Locate the cell with the specified text and output its [X, Y] center coordinate. 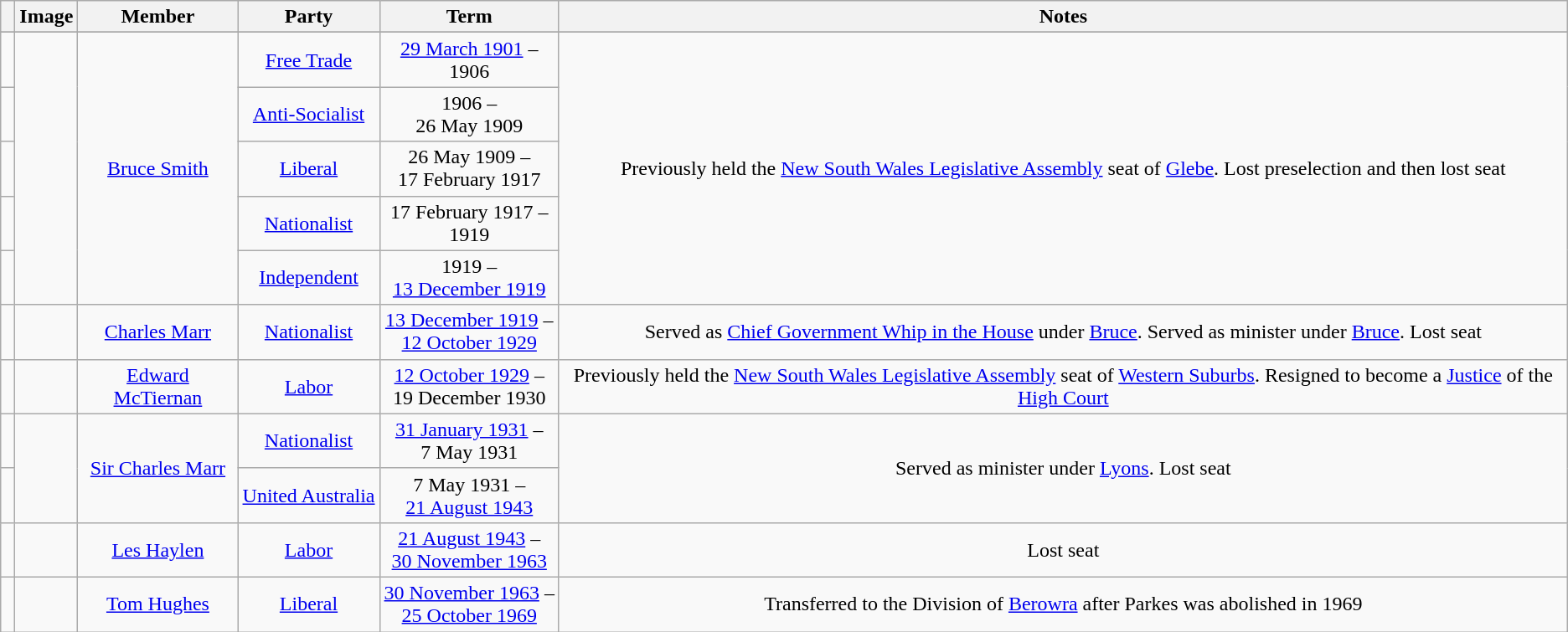
Term [469, 17]
Previously held the New South Wales Legislative Assembly seat of Western Suburbs. Resigned to become a Justice of the High Court [1063, 387]
Notes [1063, 17]
Free Trade [308, 60]
Previously held the New South Wales Legislative Assembly seat of Glebe. Lost preselection and then lost seat [1063, 169]
Edward McTiernan [157, 387]
Image [47, 17]
17 February 1917 –1919 [469, 223]
31 January 1931 –7 May 1931 [469, 440]
Sir Charles Marr [157, 468]
Les Haylen [157, 549]
Served as Chief Government Whip in the House under Bruce. Served as minister under Bruce. Lost seat [1063, 331]
Bruce Smith [157, 169]
Anti-Socialist [308, 114]
21 August 1943 –30 November 1963 [469, 549]
Independent [308, 278]
7 May 1931 –21 August 1943 [469, 496]
Charles Marr [157, 331]
26 May 1909 –17 February 1917 [469, 169]
Tom Hughes [157, 604]
1919 –13 December 1919 [469, 278]
29 March 1901 –1906 [469, 60]
Transferred to the Division of Berowra after Parkes was abolished in 1969 [1063, 604]
United Australia [308, 496]
Lost seat [1063, 549]
Member [157, 17]
1906 –26 May 1909 [469, 114]
Served as minister under Lyons. Lost seat [1063, 468]
13 December 1919 –12 October 1929 [469, 331]
Party [308, 17]
30 November 1963 –25 October 1969 [469, 604]
12 October 1929 –19 December 1930 [469, 387]
